Return [X, Y] of the center of cell containing provided text 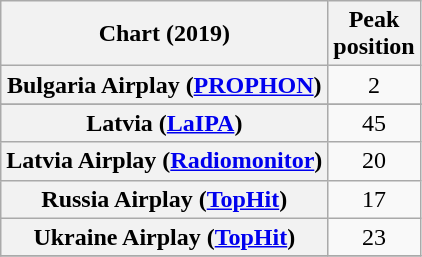
Latvia (LaIPA) [164, 123]
Chart (2019) [164, 34]
2 [374, 85]
Peakposition [374, 34]
Latvia Airplay (Radiomonitor) [164, 161]
Ukraine Airplay (TopHit) [164, 237]
45 [374, 123]
23 [374, 237]
Russia Airplay (TopHit) [164, 199]
Bulgaria Airplay (PROPHON) [164, 85]
20 [374, 161]
17 [374, 199]
